From the cell containing the given text, extract its center point as [X, Y] coordinate. 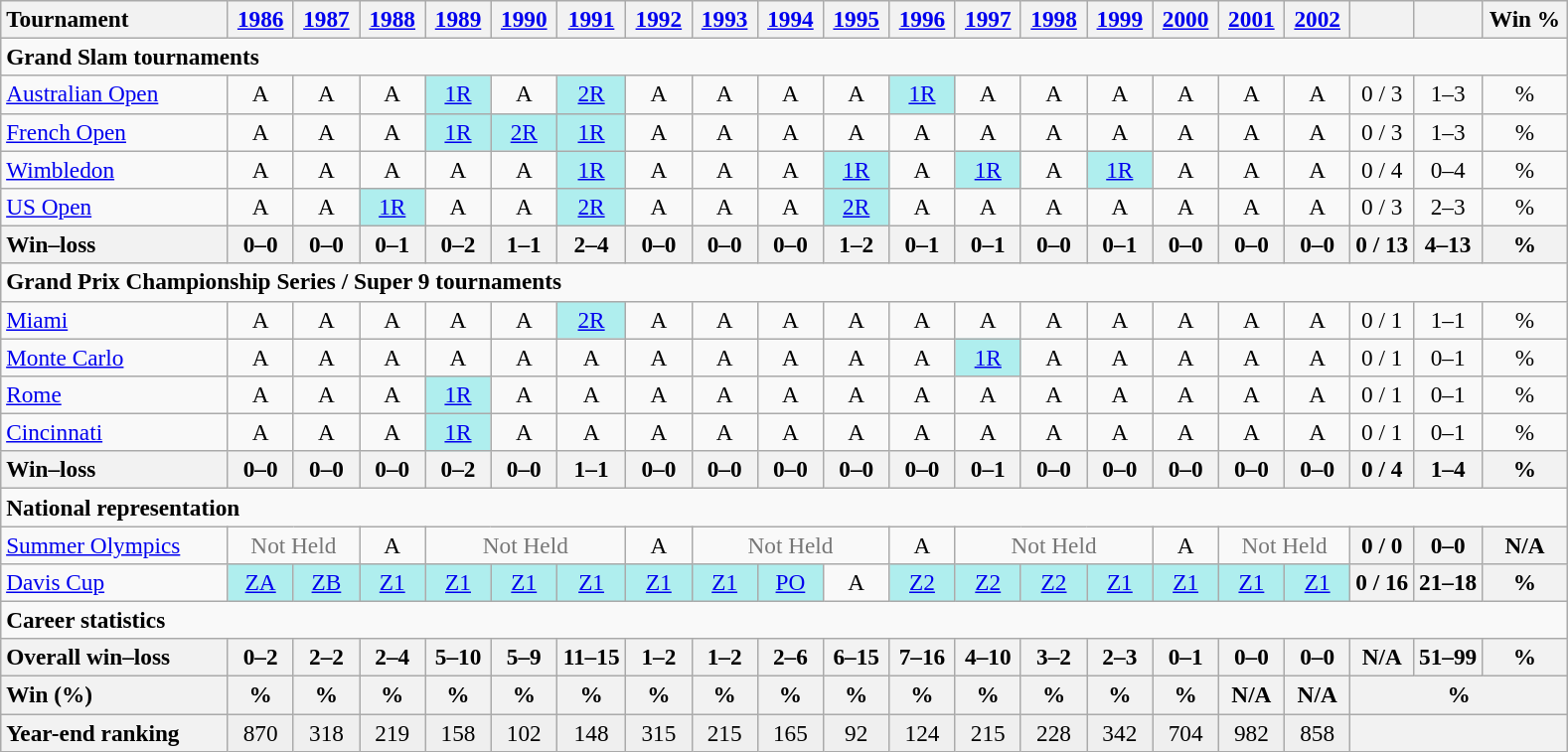
1999 [1120, 19]
French Open [114, 132]
7–16 [922, 658]
92 [857, 732]
1998 [1053, 19]
228 [1053, 732]
ZB [326, 582]
1993 [724, 19]
1990 [524, 19]
11–15 [590, 658]
1–4 [1449, 470]
1986 [260, 19]
102 [524, 732]
1997 [988, 19]
342 [1120, 732]
Cincinnati [114, 432]
Tournament [114, 19]
0 / 13 [1382, 244]
1994 [790, 19]
1989 [458, 19]
Win (%) [114, 694]
1995 [857, 19]
0 / 0 [1382, 544]
51–99 [1449, 658]
318 [326, 732]
Grand Prix Championship Series / Super 9 tournaments [785, 282]
315 [659, 732]
Year-end ranking [114, 732]
982 [1251, 732]
2–6 [790, 658]
4–13 [1449, 244]
6–15 [857, 658]
0 / 16 [1382, 582]
Grand Slam tournaments [785, 57]
2002 [1318, 19]
2001 [1251, 19]
219 [392, 732]
Miami [114, 320]
704 [1185, 732]
ZA [260, 582]
2000 [1185, 19]
5–9 [524, 658]
Davis Cup [114, 582]
Overall win–loss [114, 658]
Wimbledon [114, 169]
1988 [392, 19]
Monte Carlo [114, 357]
148 [590, 732]
1996 [922, 19]
National representation [785, 507]
Win % [1525, 19]
Rome [114, 394]
165 [790, 732]
1987 [326, 19]
870 [260, 732]
PO [790, 582]
4–10 [988, 658]
3–2 [1053, 658]
21–18 [1449, 582]
2–2 [326, 658]
124 [922, 732]
1991 [590, 19]
Summer Olympics [114, 544]
5–10 [458, 658]
1992 [659, 19]
Australian Open [114, 94]
US Open [114, 207]
0–4 [1449, 169]
158 [458, 732]
Career statistics [785, 620]
858 [1318, 732]
